Search for the cell housing the specified text and yield its [x, y] center coordinate. 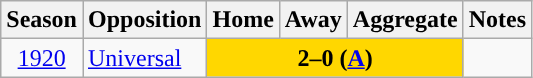
Away [313, 20]
Home [243, 20]
2–0 (A) [335, 58]
Season [42, 20]
Opposition [144, 20]
Universal [144, 58]
Notes [497, 20]
1920 [42, 58]
Aggregate [405, 20]
